Output the [X, Y] coordinate of the center of the cell containing the given text.  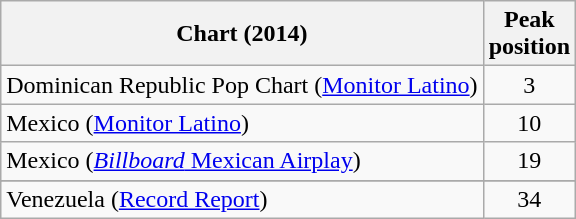
Mexico (Billboard Mexican Airplay) [242, 161]
Mexico (Monitor Latino) [242, 123]
34 [529, 199]
Dominican Republic Pop Chart (Monitor Latino) [242, 85]
Chart (2014) [242, 34]
10 [529, 123]
Venezuela (Record Report) [242, 199]
Peakposition [529, 34]
19 [529, 161]
3 [529, 85]
